Extract the [X, Y] coordinate from the center of the cell holding the provided text.  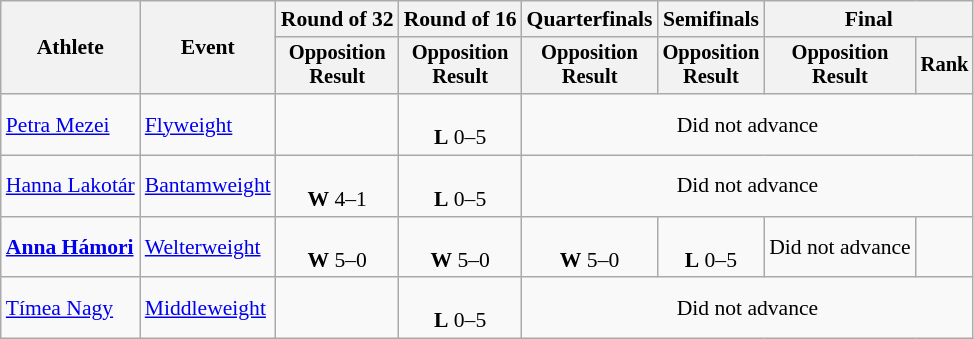
Bantamweight [208, 186]
Final [868, 19]
W 4–1 [338, 186]
Hanna Lakotár [70, 186]
Anna Hámori [70, 248]
Welterweight [208, 248]
Round of 16 [460, 19]
Athlete [70, 48]
Event [208, 48]
Quarterfinals [590, 19]
Rank [945, 66]
Round of 32 [338, 19]
Petra Mezei [70, 124]
Semifinals [712, 19]
Flyweight [208, 124]
Tímea Nagy [70, 308]
Middleweight [208, 308]
